Capture the cell that displays the provided text and extract its (X, Y) central coordinate. 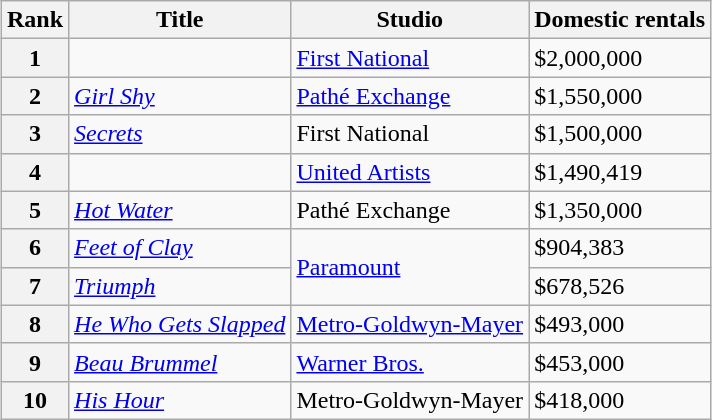
He Who Gets Slapped (180, 324)
Rank (34, 20)
Warner Bros. (410, 362)
Girl Shy (180, 96)
Title (180, 20)
Hot Water (180, 210)
$453,000 (620, 362)
2 (34, 96)
Paramount (410, 267)
Beau Brummel (180, 362)
$2,000,000 (620, 58)
Secrets (180, 134)
$678,526 (620, 286)
$1,500,000 (620, 134)
Domestic rentals (620, 20)
$493,000 (620, 324)
Triumph (180, 286)
1 (34, 58)
$904,383 (620, 248)
8 (34, 324)
$1,350,000 (620, 210)
6 (34, 248)
Studio (410, 20)
9 (34, 362)
3 (34, 134)
United Artists (410, 172)
7 (34, 286)
$1,490,419 (620, 172)
Feet of Clay (180, 248)
5 (34, 210)
$418,000 (620, 400)
His Hour (180, 400)
10 (34, 400)
4 (34, 172)
$1,550,000 (620, 96)
